Identify which cell holds the provided text, then report its [X, Y] central coordinate. 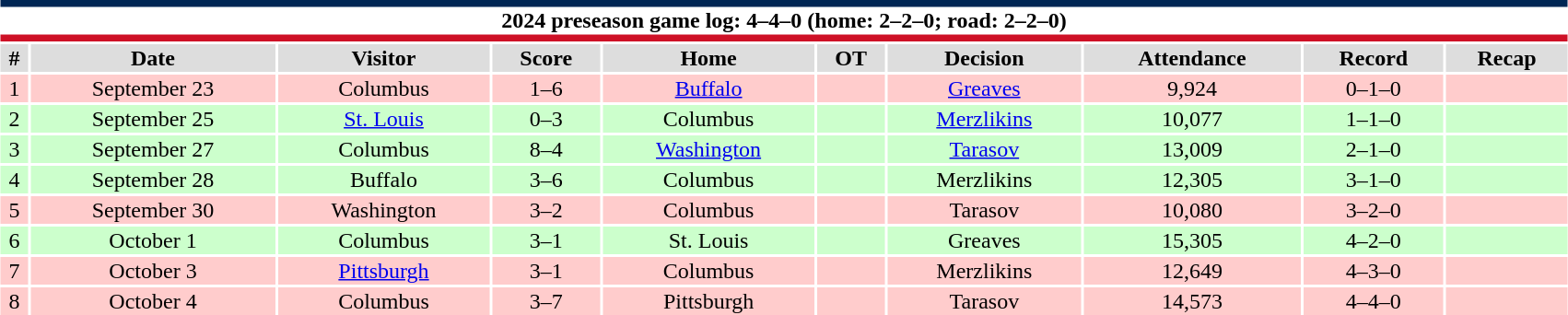
4 [15, 180]
3–2–0 [1374, 210]
September 23 [153, 88]
10,080 [1192, 210]
3–2 [545, 210]
0–1–0 [1374, 88]
Recap [1507, 58]
September 30 [153, 210]
5 [15, 210]
15,305 [1192, 240]
9,924 [1192, 88]
Decision [985, 58]
Record [1374, 58]
1–6 [545, 88]
4–4–0 [1374, 301]
10,077 [1192, 119]
2 [15, 119]
2–1–0 [1374, 149]
4–2–0 [1374, 240]
12,305 [1192, 180]
2024 preseason game log: 4–4–0 (home: 2–2–0; road: 2–2–0) [784, 20]
September 25 [153, 119]
13,009 [1192, 149]
7 [15, 271]
1–1–0 [1374, 119]
Visitor [383, 58]
0–3 [545, 119]
# [15, 58]
6 [15, 240]
3–1–0 [1374, 180]
Home [708, 58]
OT [851, 58]
October 1 [153, 240]
September 28 [153, 180]
September 27 [153, 149]
4–3–0 [1374, 271]
Date [153, 58]
Attendance [1192, 58]
October 3 [153, 271]
12,649 [1192, 271]
Score [545, 58]
14,573 [1192, 301]
3 [15, 149]
October 4 [153, 301]
3–6 [545, 180]
1 [15, 88]
3–7 [545, 301]
8 [15, 301]
8–4 [545, 149]
